Detect which cell encompasses the target text, then output its [x, y] center coordinate. 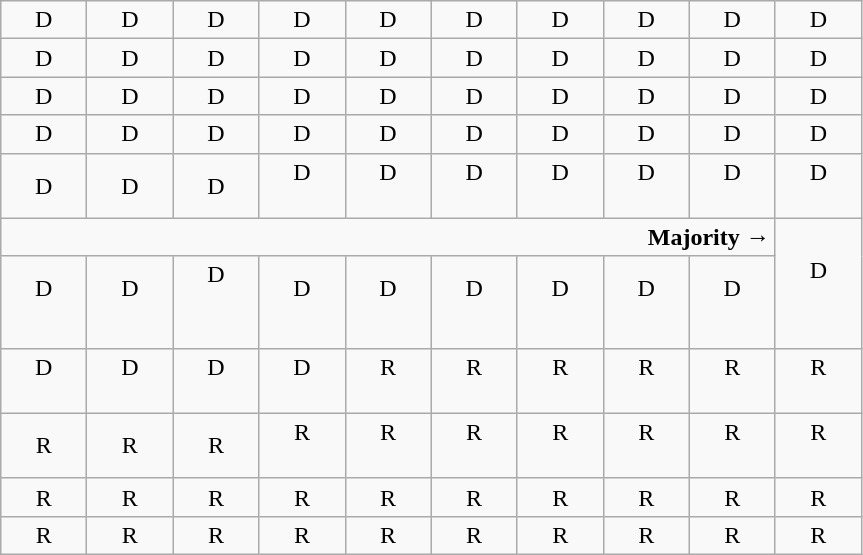
Majority → [388, 237]
